Output the [x, y] coordinate of the center of the cell containing the given text.  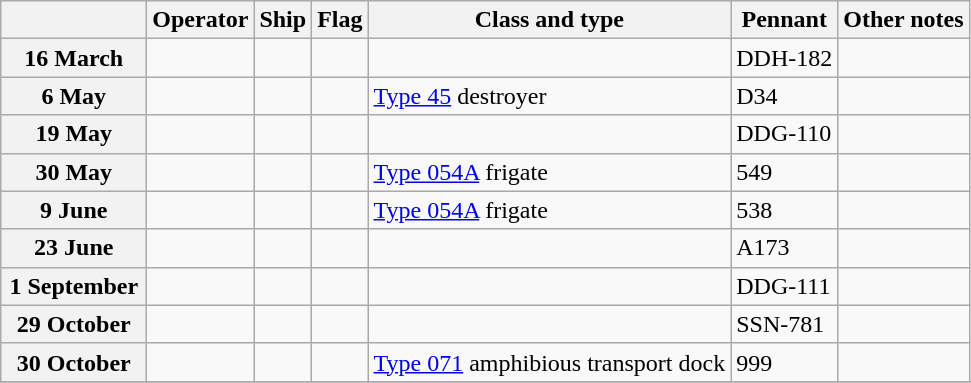
1 September [74, 286]
Ship [283, 20]
23 June [74, 248]
Operator [200, 20]
SSN-781 [784, 324]
6 May [74, 96]
30 May [74, 172]
999 [784, 362]
538 [784, 210]
30 October [74, 362]
Type 071 amphibious transport dock [550, 362]
A173 [784, 248]
19 May [74, 134]
D34 [784, 96]
DDG-110 [784, 134]
DDG-111 [784, 286]
16 March [74, 58]
9 June [74, 210]
Other notes [904, 20]
29 October [74, 324]
549 [784, 172]
Type 45 destroyer [550, 96]
Flag [340, 20]
Class and type [550, 20]
Pennant [784, 20]
DDH-182 [784, 58]
